Search for the cell housing the specified text and yield its [X, Y] center coordinate. 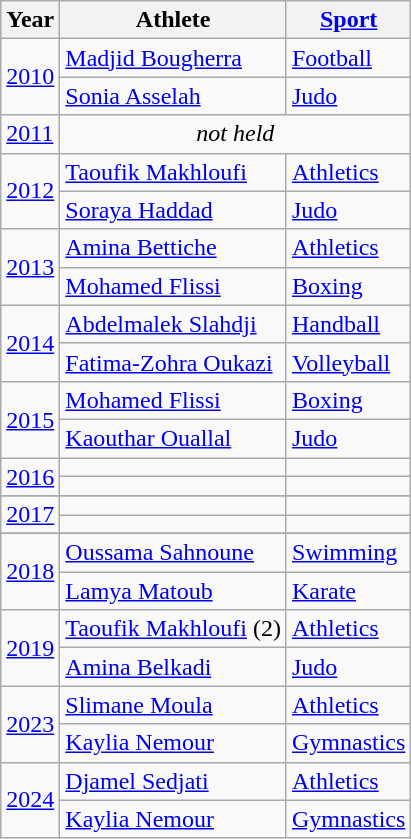
Amina Belkadi [174, 667]
Lamya Matoub [174, 591]
Volleyball [348, 362]
2011 [30, 134]
2024 [30, 800]
2012 [30, 191]
2017 [30, 515]
Karate [348, 591]
Madjid Bougherra [174, 58]
Slimane Moula [174, 705]
Year [30, 20]
2010 [30, 77]
Oussama Sahnoune [174, 553]
Sonia Asselah [174, 96]
Djamel Sedjati [174, 781]
Amina Bettiche [174, 248]
Fatima-Zohra Oukazi [174, 362]
Sport [348, 20]
Handball [348, 324]
Football [348, 58]
not held [236, 134]
Kaouthar Ouallal [174, 438]
2014 [30, 343]
Swimming [348, 553]
2016 [30, 477]
Abdelmalek Slahdji [174, 324]
2018 [30, 572]
2023 [30, 724]
Athlete [174, 20]
2019 [30, 648]
Taoufik Makhloufi [174, 172]
2013 [30, 267]
2015 [30, 419]
Soraya Haddad [174, 210]
Taoufik Makhloufi (2) [174, 629]
